Pinpoint the cell where the given text exists, returning its (x, y) midpoint coordinate. 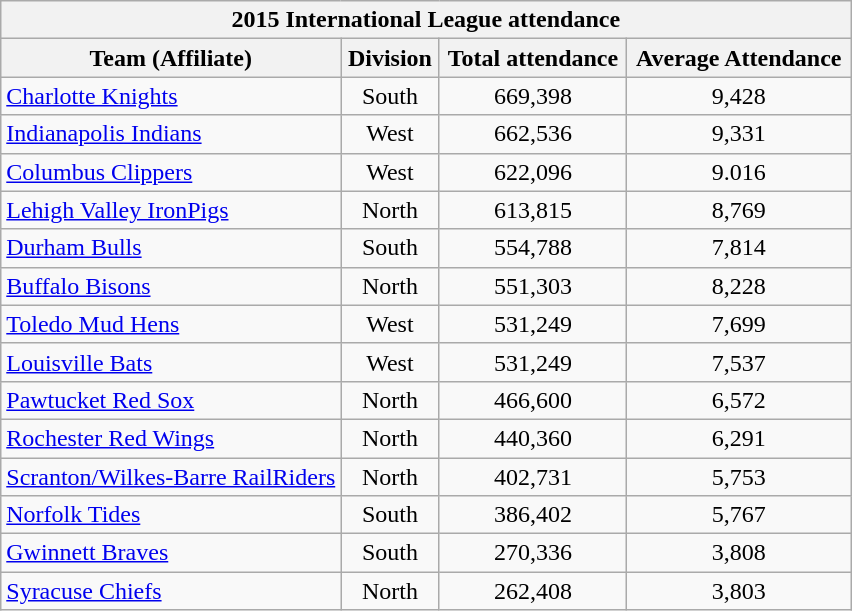
Norfolk Tides (171, 515)
262,408 (533, 591)
Toledo Mud Hens (171, 324)
402,731 (533, 477)
270,336 (533, 553)
7,699 (739, 324)
Average Attendance (739, 58)
Team (Affiliate) (171, 58)
Syracuse Chiefs (171, 591)
8,769 (739, 210)
Scranton/Wilkes-Barre RailRiders (171, 477)
440,360 (533, 438)
Charlotte Knights (171, 96)
554,788 (533, 248)
5,767 (739, 515)
669,398 (533, 96)
2015 International League attendance (426, 20)
Pawtucket Red Sox (171, 400)
9.016 (739, 172)
Total attendance (533, 58)
386,402 (533, 515)
Division (390, 58)
662,536 (533, 134)
Gwinnett Braves (171, 553)
622,096 (533, 172)
7,814 (739, 248)
3,803 (739, 591)
6,572 (739, 400)
Indianapolis Indians (171, 134)
Columbus Clippers (171, 172)
6,291 (739, 438)
Durham Bulls (171, 248)
Rochester Red Wings (171, 438)
Lehigh Valley IronPigs (171, 210)
7,537 (739, 362)
5,753 (739, 477)
8,228 (739, 286)
Louisville Bats (171, 362)
9,331 (739, 134)
551,303 (533, 286)
Buffalo Bisons (171, 286)
466,600 (533, 400)
9,428 (739, 96)
3,808 (739, 553)
613,815 (533, 210)
